Capture the cell that displays the provided text and extract its (x, y) central coordinate. 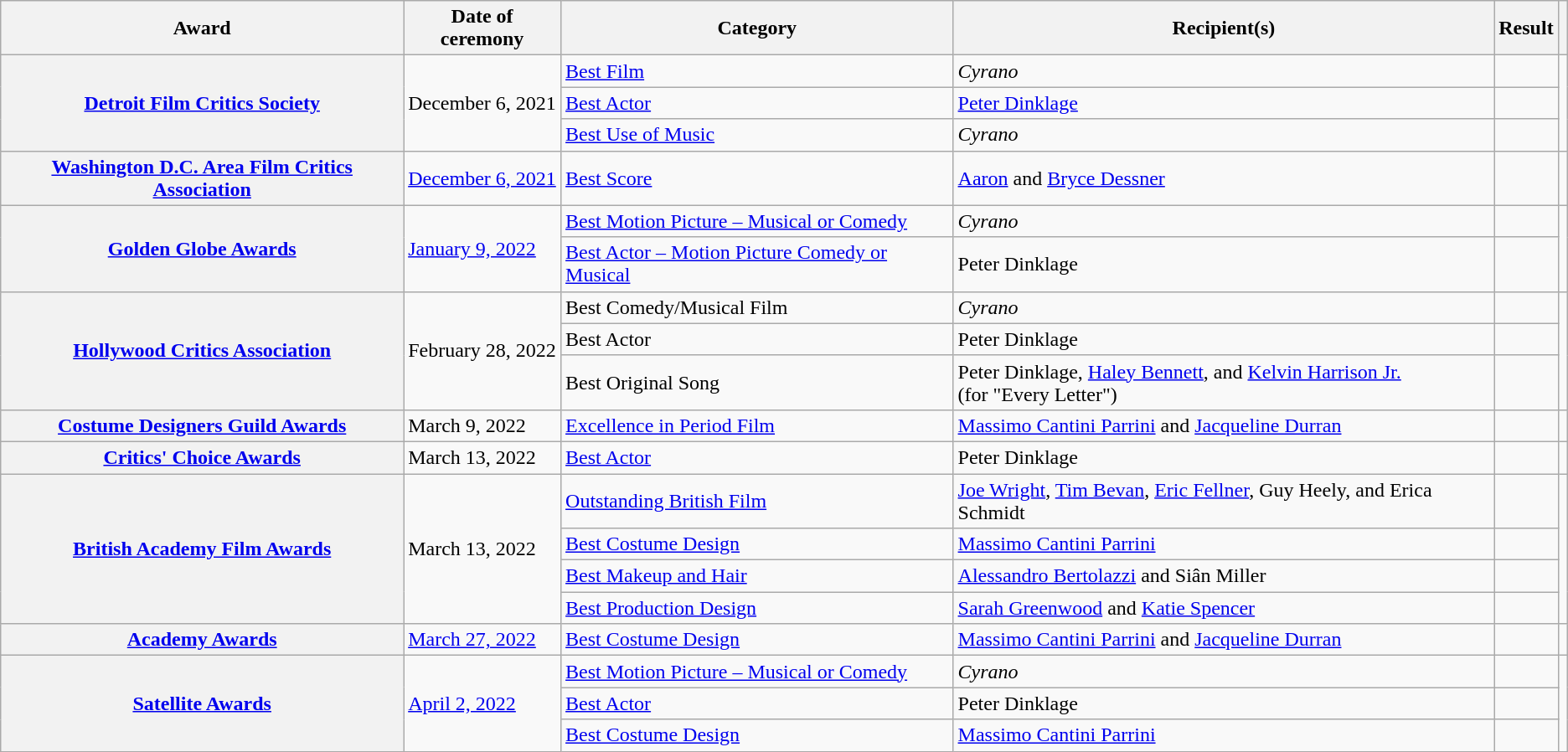
Costume Designers Guild Awards (203, 425)
Best Original Song (757, 382)
February 28, 2022 (482, 350)
Golden Globe Awards (203, 248)
Washington D.C. Area Film Critics Association (203, 178)
Peter Dinklage, Haley Bennett, and Kelvin Harrison Jr.(for "Every Letter") (1224, 382)
Best Makeup and Hair (757, 576)
Hollywood Critics Association (203, 350)
Excellence in Period Film (757, 425)
Best Production Design (757, 608)
April 2, 2022 (482, 703)
Category (757, 28)
Joe Wright, Tim Bevan, Eric Fellner, Guy Heely, and Erica Schmidt (1224, 501)
Best Score (757, 178)
January 9, 2022 (482, 248)
Aaron and Bryce Dessner (1224, 178)
Best Use of Music (757, 135)
Sarah Greenwood and Katie Spencer (1224, 608)
Award (203, 28)
Satellite Awards (203, 703)
Best Film (757, 71)
March 27, 2022 (482, 640)
March 9, 2022 (482, 425)
Academy Awards (203, 640)
Outstanding British Film (757, 501)
Result (1526, 28)
Recipient(s) (1224, 28)
British Academy Film Awards (203, 549)
Best Comedy/Musical Film (757, 307)
Critics' Choice Awards (203, 457)
Best Actor – Motion Picture Comedy or Musical (757, 265)
Date of ceremony (482, 28)
Alessandro Bertolazzi and Siân Miller (1224, 576)
Detroit Film Critics Society (203, 103)
